For the text-containing cell, return its midpoint in (X, Y) coordinate format. 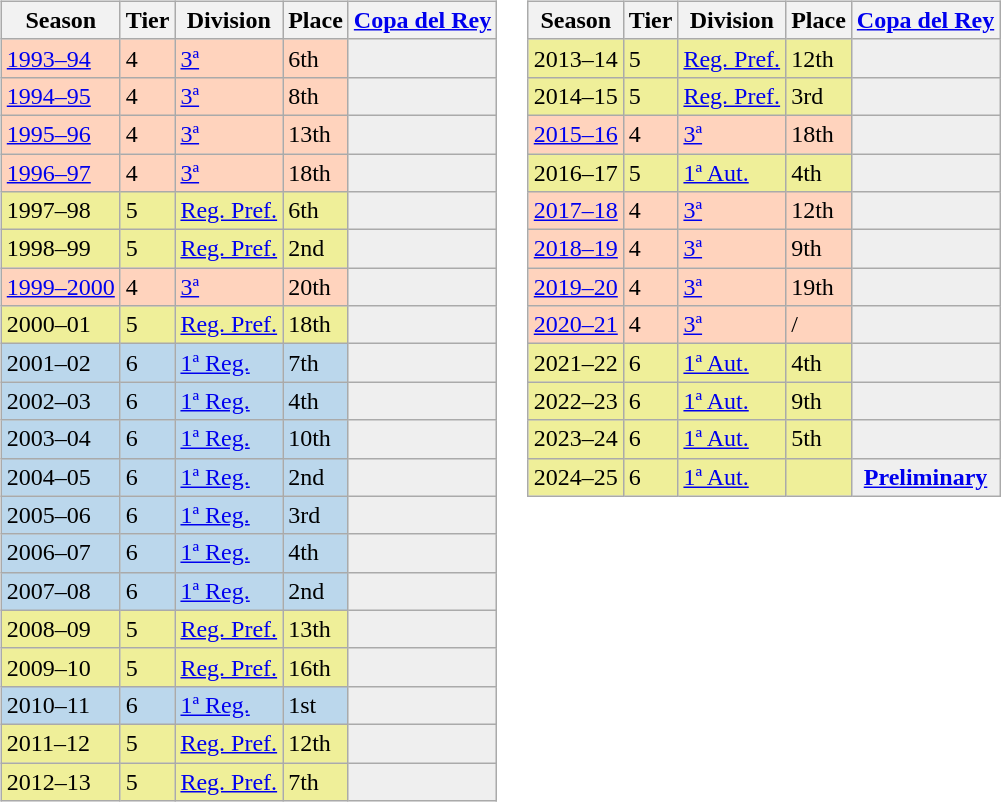
2024–25 (576, 477)
2002–03 (60, 401)
2008–09 (60, 629)
10th (316, 439)
2018–19 (576, 249)
2004–05 (60, 477)
2020–21 (576, 325)
1993–94 (60, 58)
2010–11 (60, 705)
2023–24 (576, 439)
5th (819, 439)
2000–01 (60, 325)
16th (316, 667)
2021–22 (576, 363)
1st (316, 705)
/ (819, 325)
1994–95 (60, 96)
2013–14 (576, 58)
2012–13 (60, 781)
1995–96 (60, 134)
8th (316, 96)
1997–98 (60, 211)
2011–12 (60, 743)
2003–04 (60, 439)
2019–20 (576, 287)
2022–23 (576, 401)
1998–99 (60, 249)
19th (819, 287)
20th (316, 287)
2006–07 (60, 553)
2001–02 (60, 363)
Preliminary (925, 477)
1999–2000 (60, 287)
2017–18 (576, 211)
2005–06 (60, 515)
1996–97 (60, 173)
2015–16 (576, 134)
2016–17 (576, 173)
2014–15 (576, 96)
2009–10 (60, 667)
2007–08 (60, 591)
